Provide the (x, y) coordinate of the cell's center where the given text is located.  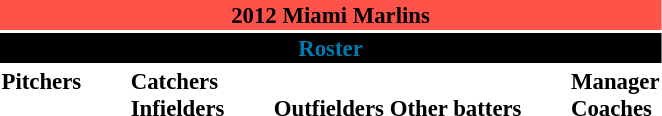
2012 Miami Marlins (330, 15)
Roster (330, 48)
